Identify which cell holds the provided text, then report its [X, Y] central coordinate. 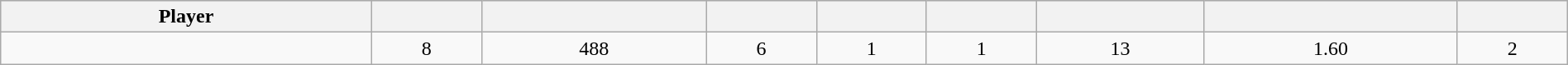
6 [761, 48]
488 [594, 48]
2 [1512, 48]
8 [427, 48]
Player [186, 17]
13 [1120, 48]
1.60 [1331, 48]
